Identify which cell holds the provided text, then report its [X, Y] central coordinate. 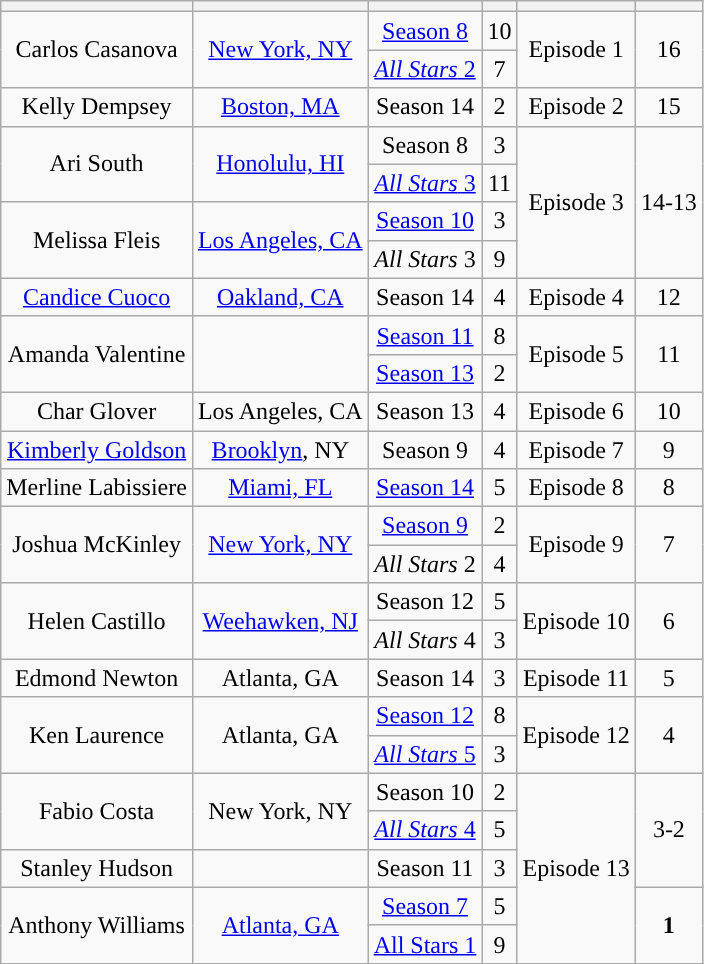
Episode 8 [576, 488]
Kimberly Goldson [97, 449]
Char Glover [97, 411]
14-13 [668, 202]
Boston, MA [280, 107]
Episode 11 [576, 678]
3-2 [668, 830]
Episode 2 [576, 107]
12 [668, 297]
1 [668, 925]
Episode 12 [576, 735]
Episode 4 [576, 297]
Helen Castillo [97, 621]
6 [668, 621]
Episode 9 [576, 545]
Ken Laurence [97, 735]
Fabio Costa [97, 811]
Episode 1 [576, 50]
Weehawken, NJ [280, 621]
Merline Labissiere [97, 488]
Edmond Newton [97, 678]
Season 7 [425, 906]
Anthony Williams [97, 925]
Stanley Hudson [97, 868]
Episode 7 [576, 449]
Amanda Valentine [97, 354]
15 [668, 107]
Brooklyn, NY [280, 449]
Episode 10 [576, 621]
Kelly Dempsey [97, 107]
Honolulu, HI [280, 164]
Carlos Casanova [97, 50]
Joshua McKinley [97, 545]
All Stars 1 [425, 944]
Ari South [97, 164]
Episode 3 [576, 202]
Episode 6 [576, 411]
Miami, FL [280, 488]
Episode 13 [576, 868]
Melissa Fleis [97, 240]
16 [668, 50]
Episode 5 [576, 354]
Candice Cuoco [97, 297]
All Stars 5 [425, 754]
Oakland, CA [280, 297]
